Detect which cell encompasses the target text, then output its (x, y) center coordinate. 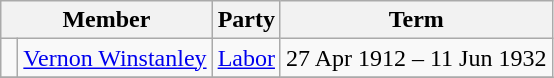
Vernon Winstanley (115, 58)
Term (416, 20)
Labor (246, 58)
Party (246, 20)
27 Apr 1912 – 11 Jun 1932 (416, 58)
Member (106, 20)
